Search for the cell housing the specified text and yield its [x, y] center coordinate. 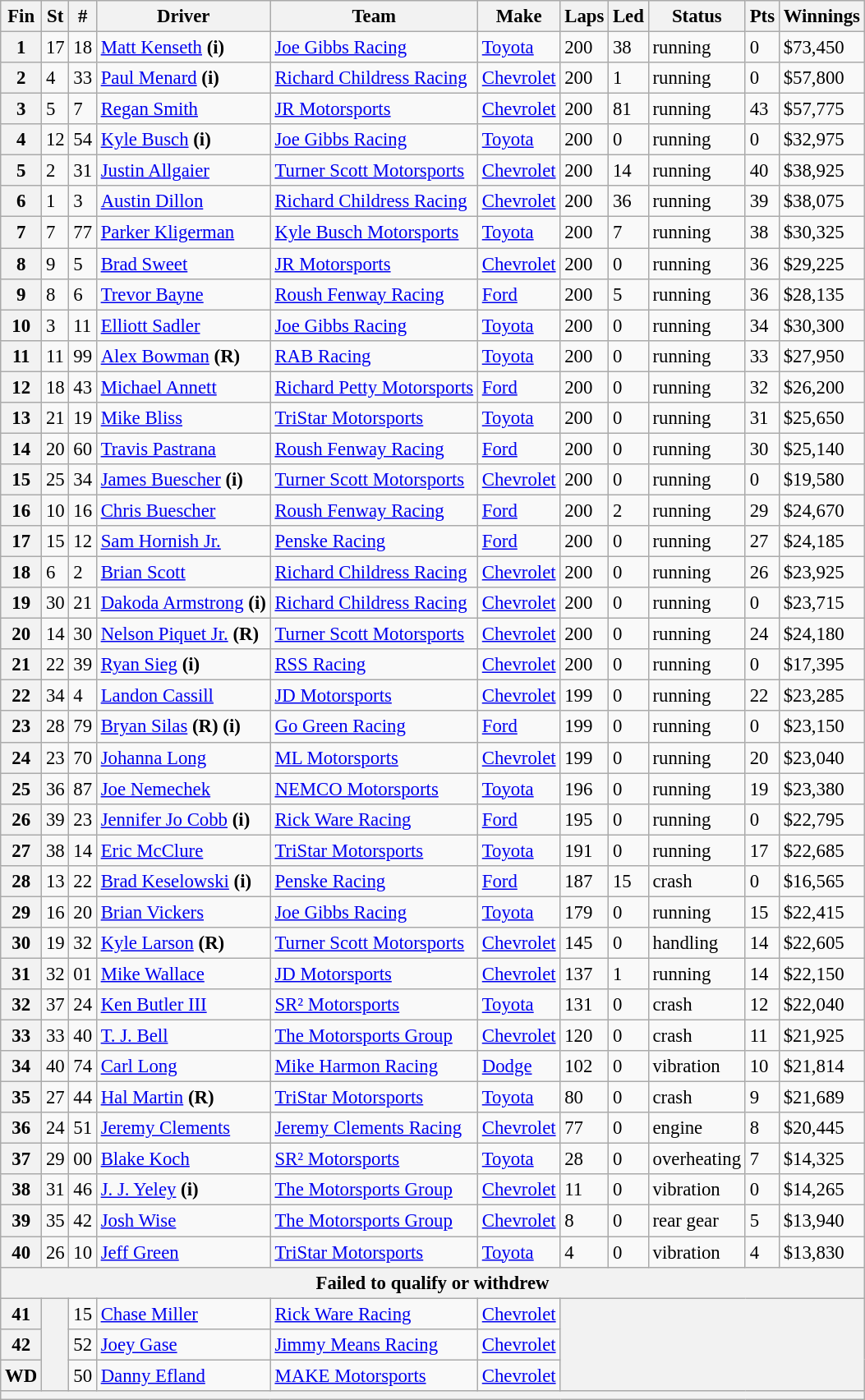
rear gear [697, 1221]
Laps [585, 16]
Landon Cassill [183, 696]
Brian Scott [183, 573]
Hal Martin (R) [183, 1098]
$24,185 [821, 541]
Regan Smith [183, 109]
Led [629, 16]
87 [82, 789]
Go Green Racing [374, 727]
70 [82, 758]
Danny Efland [183, 1375]
$24,670 [821, 510]
$14,325 [821, 1159]
Sam Hornish Jr. [183, 541]
Jimmy Means Racing [374, 1344]
$23,715 [821, 603]
$24,180 [821, 634]
$38,925 [821, 171]
191 [585, 850]
50 [82, 1375]
$21,689 [821, 1098]
MAKE Motorsports [374, 1375]
Kyle Busch Motorsports [374, 233]
Blake Koch [183, 1159]
$13,830 [821, 1252]
handling [697, 943]
Matt Kenseth (i) [183, 48]
Mike Wallace [183, 974]
engine [697, 1128]
44 [82, 1098]
99 [82, 356]
Fin [21, 16]
Mike Bliss [183, 418]
80 [585, 1098]
54 [82, 140]
$16,565 [821, 882]
James Buescher (i) [183, 480]
Johanna Long [183, 758]
Ken Butler III [183, 1005]
Jeff Green [183, 1252]
74 [82, 1066]
$57,800 [821, 78]
$21,814 [821, 1066]
Brian Vickers [183, 912]
187 [585, 882]
Paul Menard (i) [183, 78]
$23,150 [821, 727]
$17,395 [821, 665]
Josh Wise [183, 1221]
145 [585, 943]
Winnings [821, 16]
Joe Nemechek [183, 789]
Ryan Sieg (i) [183, 665]
Chase Miller [183, 1314]
120 [585, 1036]
RSS Racing [374, 665]
$73,450 [821, 48]
Kyle Busch (i) [183, 140]
WD [21, 1375]
$30,300 [821, 325]
196 [585, 789]
131 [585, 1005]
Pts [762, 16]
St [56, 16]
Kyle Larson (R) [183, 943]
Joey Gase [183, 1344]
Carl Long [183, 1066]
ML Motorsports [374, 758]
NEMCO Motorsports [374, 789]
Elliott Sadler [183, 325]
$23,040 [821, 758]
60 [82, 449]
Make [518, 16]
52 [82, 1344]
Dodge [518, 1066]
41 [21, 1314]
$21,925 [821, 1036]
$38,075 [821, 201]
81 [629, 109]
Bryan Silas (R) (i) [183, 727]
$30,325 [821, 233]
Driver [183, 16]
Trevor Bayne [183, 294]
# [82, 16]
51 [82, 1128]
Travis Pastrana [183, 449]
$25,650 [821, 418]
Jennifer Jo Cobb (i) [183, 819]
137 [585, 974]
$27,950 [821, 356]
Brad Keselowski (i) [183, 882]
Failed to qualify or withdrew [432, 1283]
79 [82, 727]
RAB Racing [374, 356]
$28,135 [821, 294]
Jeremy Clements [183, 1128]
$26,200 [821, 387]
T. J. Bell [183, 1036]
$22,685 [821, 850]
Michael Annett [183, 387]
overheating [697, 1159]
Richard Petty Motorsports [374, 387]
$13,940 [821, 1221]
Brad Sweet [183, 264]
J. J. Yeley (i) [183, 1190]
$22,415 [821, 912]
Alex Bowman (R) [183, 356]
$23,285 [821, 696]
Mike Harmon Racing [374, 1066]
195 [585, 819]
01 [82, 974]
46 [82, 1190]
$14,265 [821, 1190]
$29,225 [821, 264]
Team [374, 16]
Dakoda Armstrong (i) [183, 603]
Parker Kligerman [183, 233]
Austin Dillon [183, 201]
102 [585, 1066]
$22,040 [821, 1005]
Jeremy Clements Racing [374, 1128]
Justin Allgaier [183, 171]
$20,445 [821, 1128]
$19,580 [821, 480]
Chris Buescher [183, 510]
179 [585, 912]
$32,975 [821, 140]
$22,150 [821, 974]
$22,605 [821, 943]
$22,795 [821, 819]
$23,380 [821, 789]
Eric McClure [183, 850]
$23,925 [821, 573]
00 [82, 1159]
Nelson Piquet Jr. (R) [183, 634]
$25,140 [821, 449]
Status [697, 16]
$57,775 [821, 109]
